Provide the (x, y) coordinate of the cell's center where the given text is located.  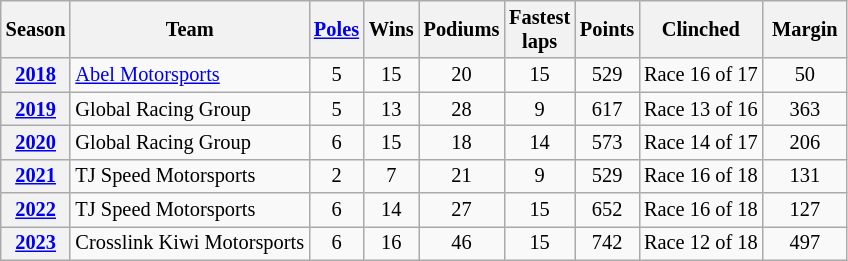
Season (36, 29)
652 (607, 210)
Race 12 of 18 (700, 243)
13 (392, 109)
18 (462, 142)
2018 (36, 75)
131 (806, 176)
Podiums (462, 29)
Fastest laps (540, 29)
Race 13 of 16 (700, 109)
2 (336, 176)
Team (190, 29)
46 (462, 243)
Abel Motorsports (190, 75)
Race 14 of 17 (700, 142)
50 (806, 75)
Points (607, 29)
573 (607, 142)
2022 (36, 210)
28 (462, 109)
27 (462, 210)
Poles (336, 29)
Clinched (700, 29)
742 (607, 243)
20 (462, 75)
617 (607, 109)
206 (806, 142)
21 (462, 176)
Margin (806, 29)
Wins (392, 29)
2019 (36, 109)
2020 (36, 142)
Crosslink Kiwi Motorsports (190, 243)
7 (392, 176)
16 (392, 243)
127 (806, 210)
2021 (36, 176)
497 (806, 243)
2023 (36, 243)
Race 16 of 17 (700, 75)
363 (806, 109)
